Identify which cell holds the provided text, then report its (X, Y) central coordinate. 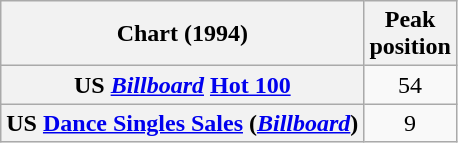
54 (410, 85)
Chart (1994) (182, 34)
US Dance Singles Sales (Billboard) (182, 123)
Peakposition (410, 34)
9 (410, 123)
US Billboard Hot 100 (182, 85)
